Locate the cell with the specified text and output its [x, y] center coordinate. 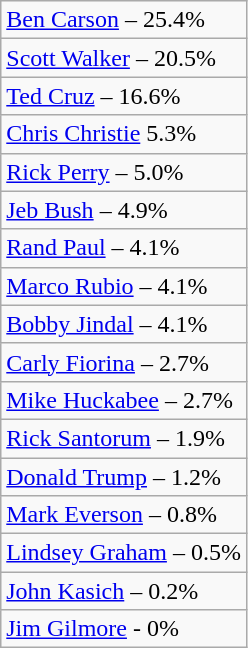
Mark Everson – 0.8% [124, 515]
Lindsey Graham – 0.5% [124, 553]
Mike Huckabee – 2.7% [124, 400]
Scott Walker – 20.5% [124, 58]
Ben Carson – 25.4% [124, 20]
Rick Santorum – 1.9% [124, 438]
Bobby Jindal – 4.1% [124, 324]
Donald Trump – 1.2% [124, 477]
Jim Gilmore - 0% [124, 629]
Rand Paul – 4.1% [124, 248]
Jeb Bush – 4.9% [124, 210]
Marco Rubio – 4.1% [124, 286]
John Kasich – 0.2% [124, 591]
Ted Cruz – 16.6% [124, 96]
Rick Perry – 5.0% [124, 172]
Carly Fiorina – 2.7% [124, 362]
Chris Christie 5.3% [124, 134]
